Detect which cell encompasses the target text, then output its [X, Y] center coordinate. 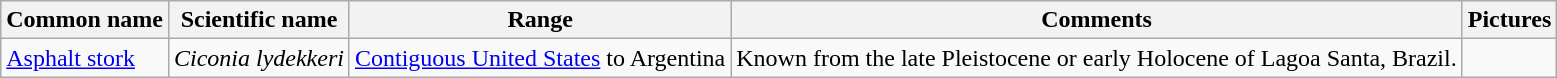
Asphalt stork [85, 58]
Ciconia lydekkeri [258, 58]
Contiguous United States to Argentina [540, 58]
Comments [1096, 20]
Pictures [1510, 20]
Common name [85, 20]
Range [540, 20]
Scientific name [258, 20]
Known from the late Pleistocene or early Holocene of Lagoa Santa, Brazil. [1096, 58]
